Extract the (X, Y) coordinate from the center of the cell holding the provided text.  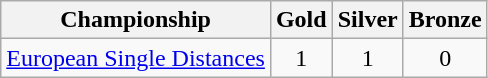
Silver (368, 20)
0 (445, 58)
Gold (301, 20)
Bronze (445, 20)
European Single Distances (136, 58)
Championship (136, 20)
